Scan for the cell matching the given text and deliver its (X, Y) coordinate at center. 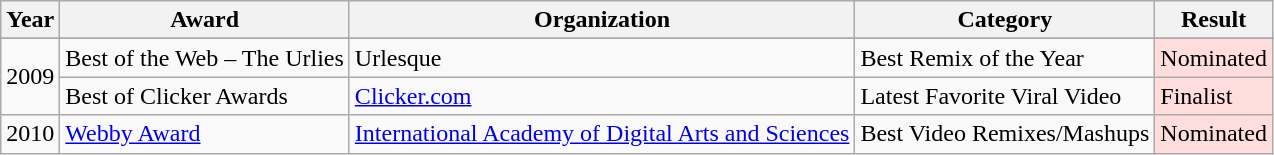
2010 (30, 134)
Webby Award (205, 134)
Best Remix of the Year (1005, 58)
Finalist (1214, 96)
International Academy of Digital Arts and Sciences (602, 134)
Year (30, 20)
Clicker.com (602, 96)
Best of the Web – The Urlies (205, 58)
Category (1005, 20)
2009 (30, 77)
Latest Favorite Viral Video (1005, 96)
Best of Clicker Awards (205, 96)
Best Video Remixes/Mashups (1005, 134)
Organization (602, 20)
Award (205, 20)
Result (1214, 20)
Urlesque (602, 58)
